Output the (X, Y) coordinate of the center of the cell containing the given text.  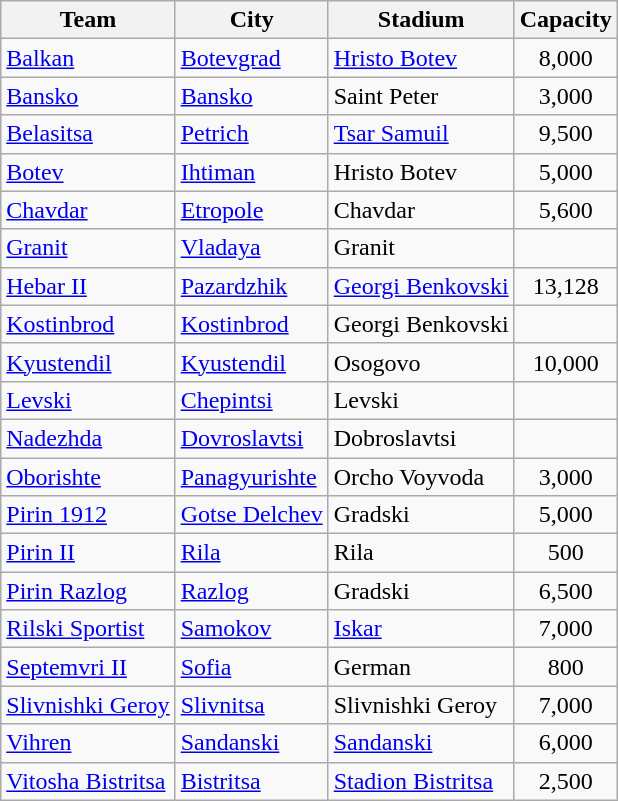
Orcho Voyvoda (421, 477)
Rilski Sportist (88, 629)
Gotse Delchev (252, 515)
Stadion Bistritsa (421, 781)
Ihtiman (252, 172)
500 (566, 553)
Belasitsa (88, 134)
2,500 (566, 781)
Balkan (88, 58)
Vitosha Bistritsa (88, 781)
Razlog (252, 591)
Etropole (252, 210)
Botevgrad (252, 58)
Petrich (252, 134)
Pirin II (88, 553)
5,600 (566, 210)
Capacity (566, 20)
Bistritsa (252, 781)
Hebar II (88, 286)
10,000 (566, 362)
Saint Peter (421, 96)
6,500 (566, 591)
German (421, 667)
Iskar (421, 629)
Septemvri II (88, 667)
Pazardzhik (252, 286)
Dobroslavtsi (421, 438)
9,500 (566, 134)
Slivnitsa (252, 705)
Sofia (252, 667)
800 (566, 667)
Vladaya (252, 248)
Osogovo (421, 362)
Team (88, 20)
13,128 (566, 286)
Panagyurishte (252, 477)
Chepintsi (252, 400)
Nadezhda (88, 438)
Botev (88, 172)
Samokov (252, 629)
Oborishte (88, 477)
Pirin 1912 (88, 515)
City (252, 20)
Vihren (88, 743)
8,000 (566, 58)
Pirin Razlog (88, 591)
Stadium (421, 20)
Dovroslavtsi (252, 438)
6,000 (566, 743)
Tsar Samuil (421, 134)
